Find where the given text appears and provide that cell's center as (x, y) coordinate. 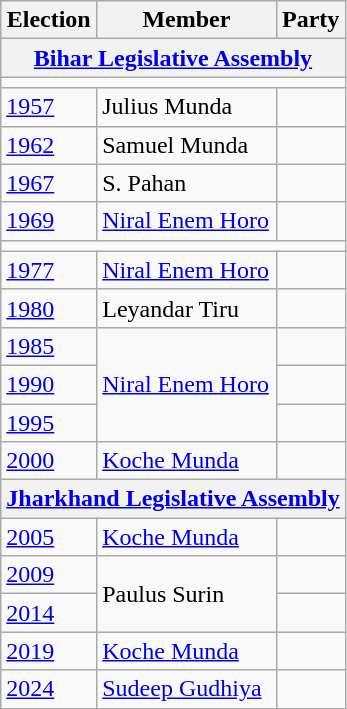
Leyandar Tiru (186, 308)
1969 (49, 221)
S. Pahan (186, 183)
2014 (49, 613)
Member (186, 20)
1990 (49, 384)
1967 (49, 183)
Sudeep Gudhiya (186, 689)
2019 (49, 651)
1977 (49, 270)
Julius Munda (186, 107)
1962 (49, 145)
2024 (49, 689)
2009 (49, 575)
Bihar Legislative Assembly (173, 58)
Party (310, 20)
1985 (49, 346)
2005 (49, 537)
1995 (49, 423)
1957 (49, 107)
Jharkhand Legislative Assembly (173, 499)
Paulus Surin (186, 594)
1980 (49, 308)
2000 (49, 461)
Election (49, 20)
Samuel Munda (186, 145)
